Output the (X, Y) coordinate of the center of the cell containing the given text.  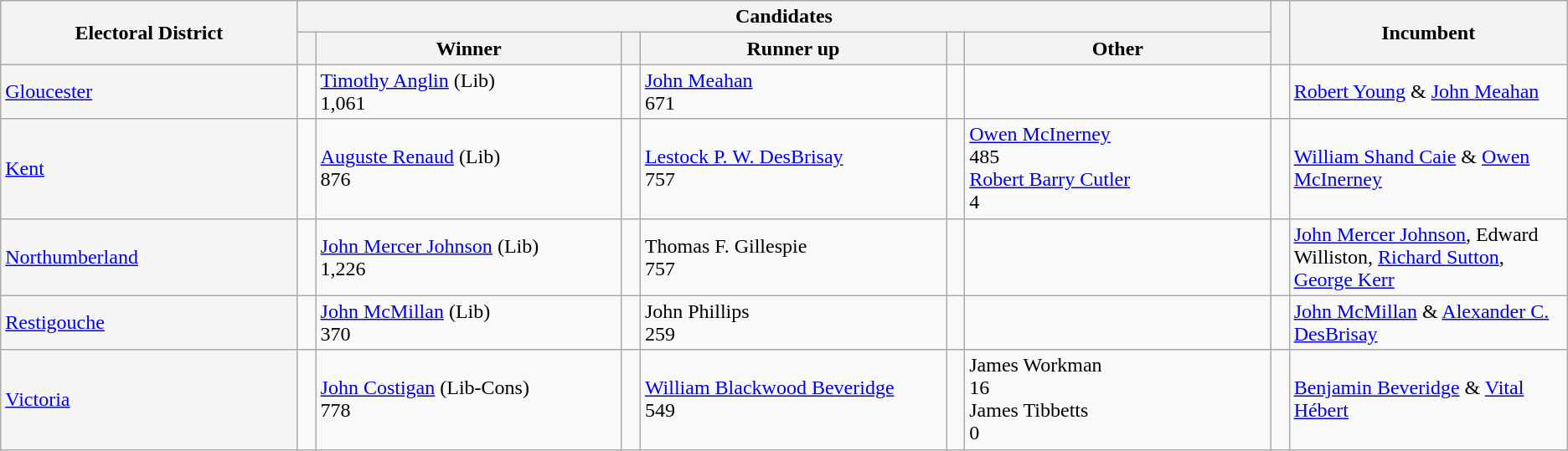
Lestock P. W. DesBrisay 757 (792, 169)
John Costigan (Lib-Cons) 778 (469, 400)
John McMillan & Alexander C. DesBrisay (1428, 323)
William Shand Caie & Owen McInerney (1428, 169)
Runner up (792, 49)
Thomas F. Gillespie 757 (792, 257)
James Workman 16 James Tibbetts 0 (1117, 400)
Kent (149, 169)
Benjamin Beveridge & Vital Hébert (1428, 400)
John McMillan (Lib) 370 (469, 323)
William Blackwood Beveridge 549 (792, 400)
John Meahan 671 (792, 92)
Electoral District (149, 33)
John Mercer Johnson, Edward Williston, Richard Sutton, George Kerr (1428, 257)
Auguste Renaud (Lib) 876 (469, 169)
Gloucester (149, 92)
Northumberland (149, 257)
Other (1117, 49)
Incumbent (1428, 33)
Owen McInerney485Robert Barry Cutler4 (1117, 169)
Winner (469, 49)
Restigouche (149, 323)
Robert Young & John Meahan (1428, 92)
John Phillips 259 (792, 323)
John Mercer Johnson (Lib) 1,226 (469, 257)
Candidates (784, 17)
Victoria (149, 400)
Timothy Anglin (Lib) 1,061 (469, 92)
